Return the (X, Y) coordinate for the center point of the cell that contains the specified text.  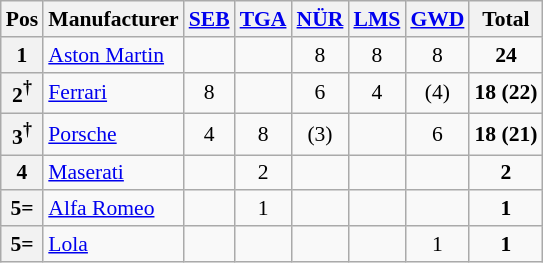
Porsche (113, 134)
Maserati (113, 173)
GWD (437, 19)
NÜR (320, 19)
Total (506, 19)
(4) (437, 92)
(3) (320, 134)
24 (506, 55)
Alfa Romeo (113, 209)
TGA (264, 19)
Ferrari (113, 92)
Manufacturer (113, 19)
Pos (22, 19)
Aston Martin (113, 55)
18 (22) (506, 92)
Lola (113, 244)
2† (22, 92)
SEB (210, 19)
3† (22, 134)
18 (21) (506, 134)
LMS (376, 19)
